From the cell containing the given text, extract its center point as [X, Y] coordinate. 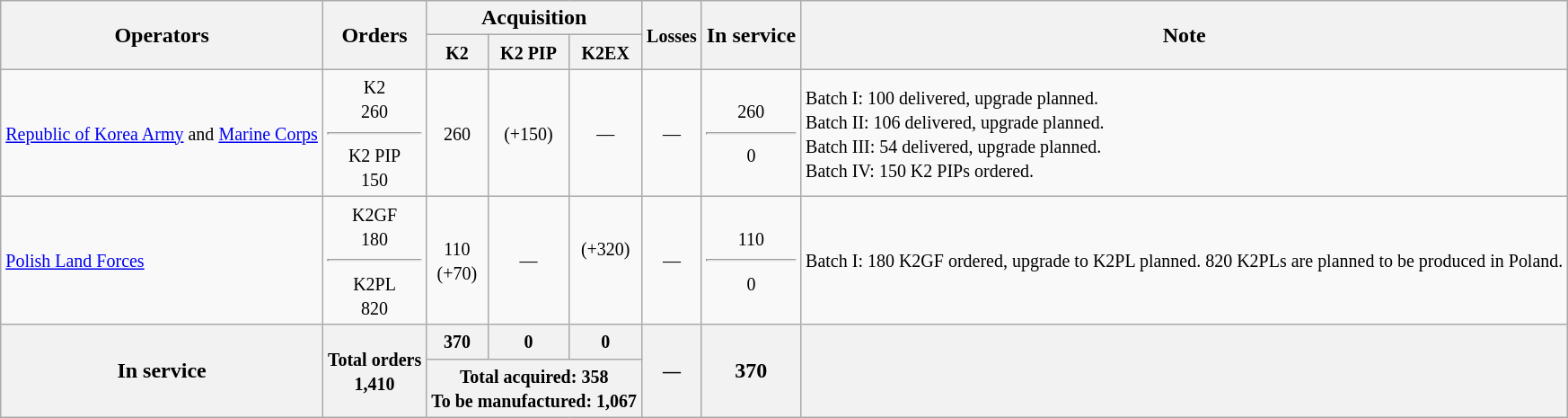
K2GF180K2PL820 [374, 261]
Total acquired: 358To be manufactured: 1,067 [534, 388]
Operators [162, 35]
Total orders1,410 [374, 370]
Polish Land Forces [162, 261]
K2 PIP [528, 52]
(+150) [528, 133]
Acquisition [534, 18]
Republic of Korea Army and Marine Corps [162, 133]
1100 [751, 261]
K2 [457, 52]
Batch I: 180 K2GF ordered, upgrade to K2PL planned. 820 K2PLs are planned to be produced in Poland. [1185, 261]
Note [1185, 35]
Orders [374, 35]
Losses [672, 35]
K2260K2 PIP150 [374, 133]
110(+70) [457, 261]
260 [457, 133]
2600 [751, 133]
(+320) [605, 261]
K2EX [605, 52]
